Find where the given text appears and provide that cell's center as (X, Y) coordinate. 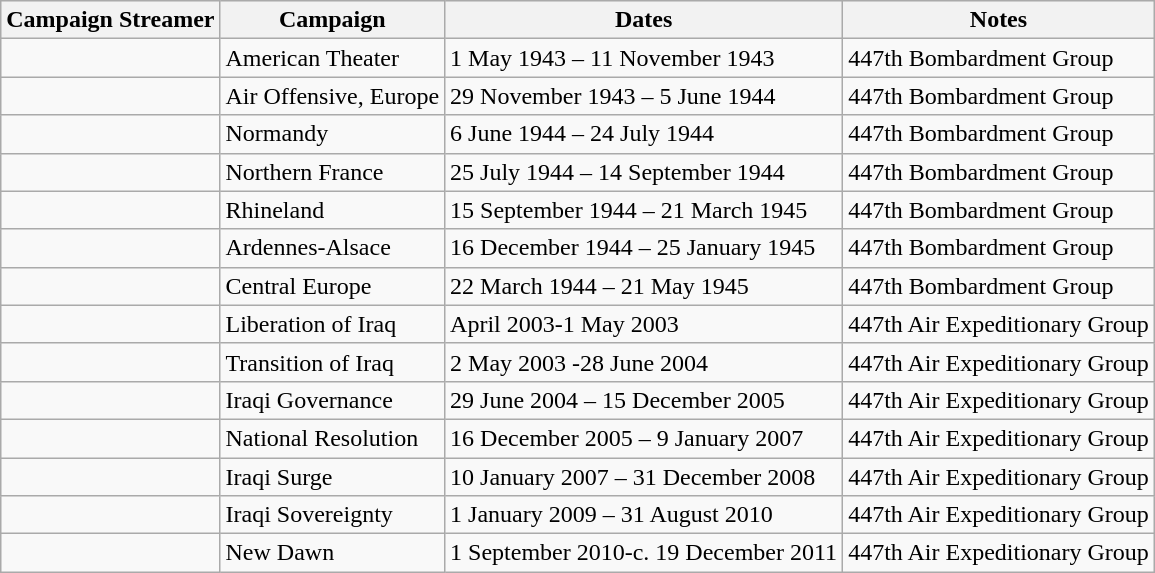
1 September 2010-c. 19 December 2011 (644, 553)
Northern France (332, 172)
22 March 1944 – 21 May 1945 (644, 286)
2 May 2003 -28 June 2004 (644, 362)
10 January 2007 – 31 December 2008 (644, 477)
Campaign Streamer (110, 20)
Rhineland (332, 210)
Iraqi Surge (332, 477)
Iraqi Governance (332, 400)
Transition of Iraq (332, 362)
April 2003-1 May 2003 (644, 324)
16 December 2005 – 9 January 2007 (644, 438)
1 May 1943 – 11 November 1943 (644, 58)
6 June 1944 – 24 July 1944 (644, 134)
16 December 1944 – 25 January 1945 (644, 248)
Liberation of Iraq (332, 324)
1 January 2009 – 31 August 2010 (644, 515)
Iraqi Sovereignty (332, 515)
Central Europe (332, 286)
National Resolution (332, 438)
Notes (999, 20)
Dates (644, 20)
29 June 2004 – 15 December 2005 (644, 400)
Normandy (332, 134)
New Dawn (332, 553)
Campaign (332, 20)
American Theater (332, 58)
15 September 1944 – 21 March 1945 (644, 210)
25 July 1944 – 14 September 1944 (644, 172)
29 November 1943 – 5 June 1944 (644, 96)
Ardennes-Alsace (332, 248)
Air Offensive, Europe (332, 96)
